For the text-containing cell, return its midpoint in [X, Y] coordinate format. 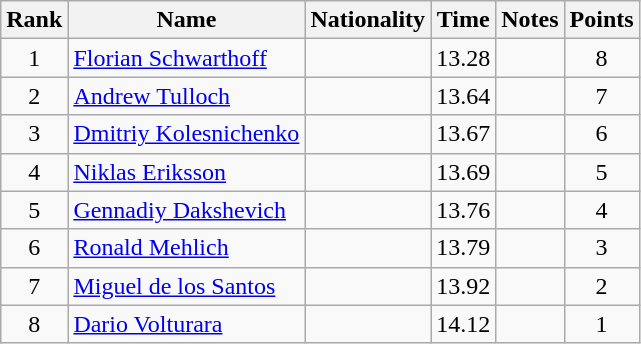
Name [186, 20]
13.76 [464, 210]
Nationality [368, 20]
Dario Volturara [186, 324]
Points [602, 20]
Niklas Eriksson [186, 172]
14.12 [464, 324]
Time [464, 20]
13.79 [464, 248]
13.69 [464, 172]
13.64 [464, 96]
Florian Schwarthoff [186, 58]
Notes [530, 20]
Dmitriy Kolesnichenko [186, 134]
Miguel de los Santos [186, 286]
13.28 [464, 58]
13.67 [464, 134]
Rank [34, 20]
Gennadiy Dakshevich [186, 210]
Andrew Tulloch [186, 96]
Ronald Mehlich [186, 248]
13.92 [464, 286]
